Scan for the cell matching the given text and deliver its [X, Y] coordinate at center. 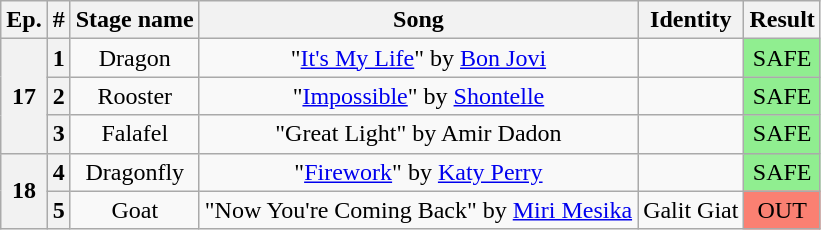
OUT [782, 210]
"Impossible" by Shontelle [418, 96]
Dragonfly [134, 172]
Ep. [24, 20]
3 [58, 134]
# [58, 20]
Identity [691, 20]
18 [24, 191]
Stage name [134, 20]
Result [782, 20]
17 [24, 96]
"Great Light" by Amir Dadon [418, 134]
Dragon [134, 58]
Rooster [134, 96]
2 [58, 96]
"Firework" by Katy Perry [418, 172]
4 [58, 172]
Galit Giat [691, 210]
1 [58, 58]
Falafel [134, 134]
Song [418, 20]
"It's My Life" by Bon Jovi [418, 58]
"Now You're Coming Back" by Miri Mesika [418, 210]
5 [58, 210]
Goat [134, 210]
